Scan for the cell matching the given text and deliver its [x, y] coordinate at center. 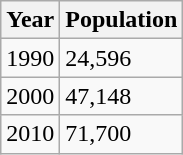
Year [30, 20]
47,148 [122, 96]
1990 [30, 58]
Population [122, 20]
24,596 [122, 58]
2010 [30, 134]
2000 [30, 96]
71,700 [122, 134]
